Search for the cell housing the specified text and yield its [X, Y] center coordinate. 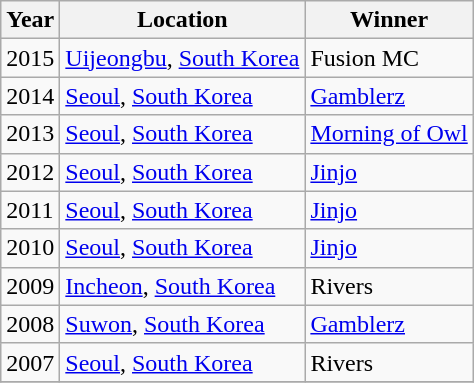
Location [182, 20]
2010 [30, 248]
2014 [30, 96]
2009 [30, 286]
2007 [30, 362]
2015 [30, 58]
2011 [30, 210]
Morning of Owl [389, 134]
Fusion MC [389, 58]
Winner [389, 20]
Uijeongbu, South Korea [182, 58]
2012 [30, 172]
Year [30, 20]
Suwon, South Korea [182, 324]
2008 [30, 324]
2013 [30, 134]
Incheon, South Korea [182, 286]
